Identify which cell holds the provided text, then report its [X, Y] central coordinate. 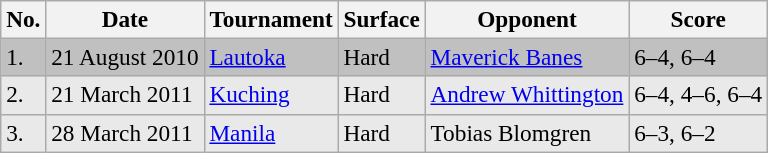
21 March 2011 [125, 95]
21 August 2010 [125, 57]
Kuching [271, 95]
Lautoka [271, 57]
6–3, 6–2 [698, 133]
Score [698, 19]
Date [125, 19]
Maverick Banes [527, 57]
6–4, 6–4 [698, 57]
Manila [271, 133]
28 March 2011 [125, 133]
1. [24, 57]
6–4, 4–6, 6–4 [698, 95]
Andrew Whittington [527, 95]
Tournament [271, 19]
Surface [382, 19]
2. [24, 95]
Tobias Blomgren [527, 133]
No. [24, 19]
3. [24, 133]
Opponent [527, 19]
